Capture the cell that displays the provided text and extract its (X, Y) central coordinate. 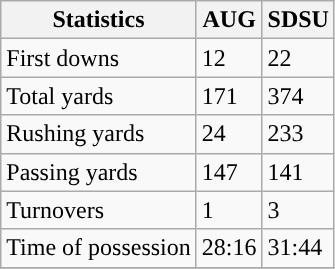
141 (298, 172)
28:16 (229, 248)
Turnovers (99, 210)
Time of possession (99, 248)
233 (298, 134)
3 (298, 210)
12 (229, 58)
31:44 (298, 248)
171 (229, 96)
Total yards (99, 96)
374 (298, 96)
SDSU (298, 20)
Statistics (99, 20)
22 (298, 58)
Passing yards (99, 172)
1 (229, 210)
AUG (229, 20)
24 (229, 134)
Rushing yards (99, 134)
First downs (99, 58)
147 (229, 172)
